Scan for the cell matching the given text and deliver its [x, y] coordinate at center. 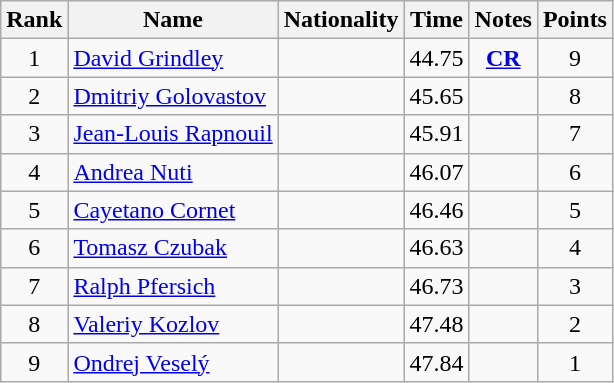
Andrea Nuti [173, 172]
Rank [34, 20]
CR [503, 58]
Time [436, 20]
46.63 [436, 248]
47.48 [436, 324]
Ondrej Veselý [173, 362]
David Grindley [173, 58]
Tomasz Czubak [173, 248]
44.75 [436, 58]
45.91 [436, 134]
Notes [503, 20]
Valeriy Kozlov [173, 324]
46.07 [436, 172]
47.84 [436, 362]
46.73 [436, 286]
Nationality [341, 20]
Ralph Pfersich [173, 286]
Points [574, 20]
Dmitriy Golovastov [173, 96]
46.46 [436, 210]
45.65 [436, 96]
Name [173, 20]
Jean-Louis Rapnouil [173, 134]
Cayetano Cornet [173, 210]
